Identify which cell holds the provided text, then report its (X, Y) central coordinate. 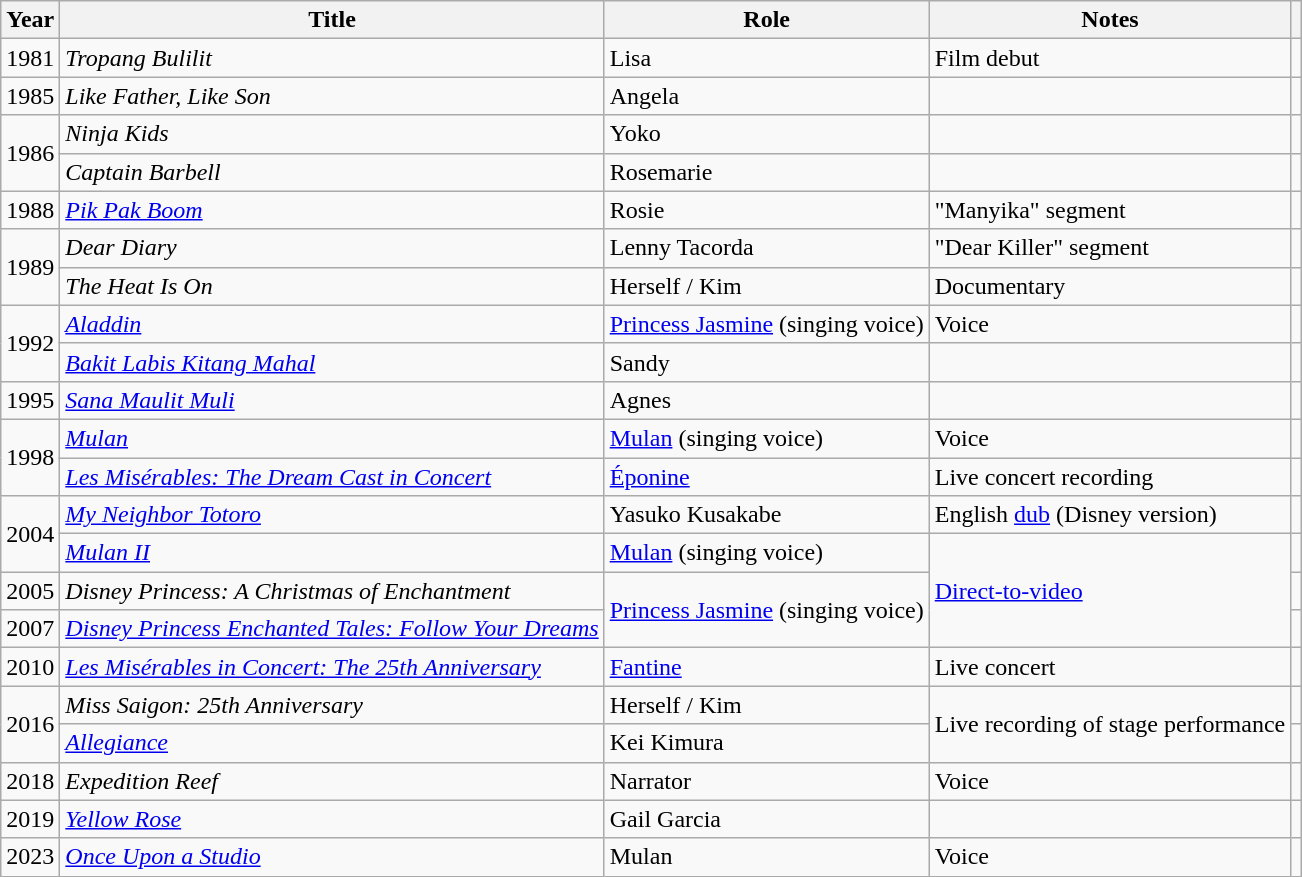
2019 (30, 819)
Angela (766, 96)
Kei Kimura (766, 743)
Once Upon a Studio (332, 857)
2023 (30, 857)
2016 (30, 724)
Like Father, Like Son (332, 96)
1992 (30, 343)
Pik Pak Boom (332, 210)
Allegiance (332, 743)
English dub (Disney version) (1110, 515)
"Dear Killer" segment (1110, 248)
"Manyika" segment (1110, 210)
Expedition Reef (332, 781)
Yasuko Kusakabe (766, 515)
2005 (30, 591)
Documentary (1110, 286)
Role (766, 20)
Miss Saigon: 25th Anniversary (332, 705)
Agnes (766, 400)
Narrator (766, 781)
Direct-to-video (1110, 591)
1989 (30, 267)
Dear Diary (332, 248)
Les Misérables in Concert: The 25th Anniversary (332, 667)
Film debut (1110, 58)
2007 (30, 629)
Aladdin (332, 324)
Title (332, 20)
Live concert recording (1110, 477)
Captain Barbell (332, 172)
Live concert (1110, 667)
Yellow Rose (332, 819)
Disney Princess Enchanted Tales: Follow Your Dreams (332, 629)
Les Misérables: The Dream Cast in Concert (332, 477)
Disney Princess: A Christmas of Enchantment (332, 591)
Notes (1110, 20)
Sandy (766, 362)
Fantine (766, 667)
Yoko (766, 134)
Mulan II (332, 553)
2010 (30, 667)
Ninja Kids (332, 134)
Sana Maulit Muli (332, 400)
Live recording of stage performance (1110, 724)
2018 (30, 781)
1981 (30, 58)
Gail Garcia (766, 819)
1986 (30, 153)
The Heat Is On (332, 286)
Lenny Tacorda (766, 248)
Year (30, 20)
1985 (30, 96)
1995 (30, 400)
Rosie (766, 210)
Bakit Labis Kitang Mahal (332, 362)
1998 (30, 457)
2004 (30, 534)
1988 (30, 210)
Rosemarie (766, 172)
Tropang Bulilit (332, 58)
Lisa (766, 58)
My Neighbor Totoro (332, 515)
Éponine (766, 477)
